Capture the cell that displays the provided text and extract its (x, y) central coordinate. 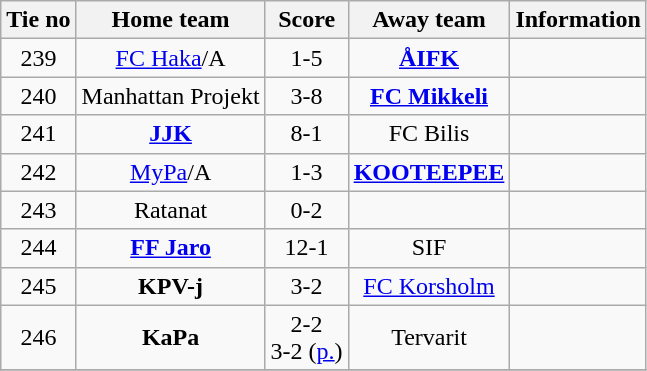
Information (578, 20)
245 (38, 286)
1-5 (306, 58)
FF Jaro (170, 248)
MyPa/A (170, 172)
Home team (170, 20)
Manhattan Projekt (170, 96)
241 (38, 134)
FC Korsholm (429, 286)
KOOTEEPEE (429, 172)
243 (38, 210)
FC Haka/A (170, 58)
3-8 (306, 96)
242 (38, 172)
FC Mikkeli (429, 96)
1-3 (306, 172)
240 (38, 96)
12-1 (306, 248)
SIF (429, 248)
Ratanat (170, 210)
8-1 (306, 134)
ÅIFK (429, 58)
0-2 (306, 210)
244 (38, 248)
FC Bilis (429, 134)
Score (306, 20)
Away team (429, 20)
Tie no (38, 20)
KaPa (170, 338)
246 (38, 338)
JJK (170, 134)
239 (38, 58)
Tervarit (429, 338)
2-2 3-2 (p.) (306, 338)
KPV-j (170, 286)
3-2 (306, 286)
